From the cell containing the given text, extract its center point as [X, Y] coordinate. 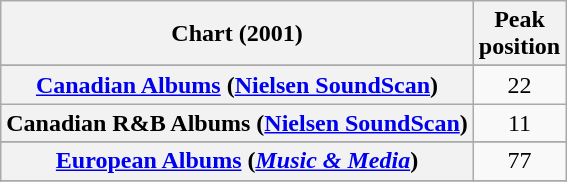
Canadian R&B Albums (Nielsen SoundScan) [238, 123]
22 [519, 85]
Peakposition [519, 34]
European Albums (Music & Media) [238, 161]
77 [519, 161]
Canadian Albums (Nielsen SoundScan) [238, 85]
Chart (2001) [238, 34]
11 [519, 123]
